Output the [x, y] coordinate of the center of the cell containing the given text.  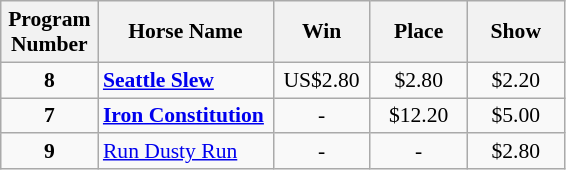
9 [50, 152]
Iron Constitution [186, 116]
7 [50, 116]
Show [516, 32]
Run Dusty Run [186, 152]
Program Number [50, 32]
Place [418, 32]
US$2.80 [322, 80]
$5.00 [516, 116]
$12.20 [418, 116]
$2.20 [516, 80]
Seattle Slew [186, 80]
8 [50, 80]
Horse Name [186, 32]
Win [322, 32]
